For the text-containing cell, return its midpoint in (X, Y) coordinate format. 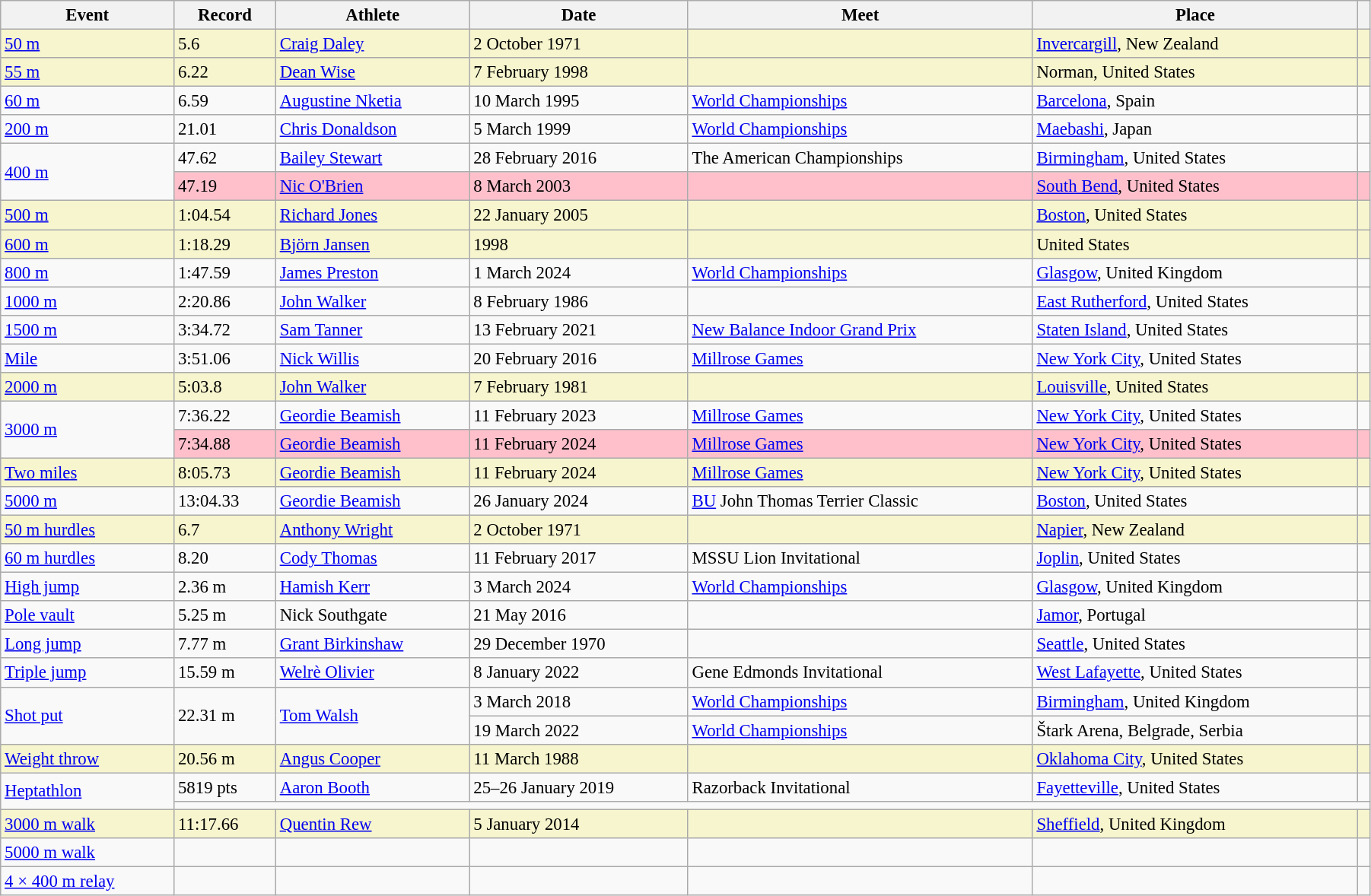
11 February 2017 (578, 558)
The American Championships (860, 158)
29 December 1970 (578, 644)
6.59 (225, 101)
Angus Cooper (373, 758)
600 m (87, 244)
26 January 2024 (578, 501)
28 February 2016 (578, 158)
Oklahoma City, United States (1195, 758)
Invercargill, New Zealand (1195, 44)
Cody Thomas (373, 558)
200 m (87, 129)
BU John Thomas Terrier Classic (860, 501)
1:18.29 (225, 244)
25–26 January 2019 (578, 787)
60 m (87, 101)
21 May 2016 (578, 615)
Craig Daley (373, 44)
7:34.88 (225, 444)
6.22 (225, 72)
7 February 1998 (578, 72)
Aaron Booth (373, 787)
13:04.33 (225, 501)
West Lafayette, United States (1195, 673)
Napier, New Zealand (1195, 530)
800 m (87, 272)
Richard Jones (373, 215)
Fayetteville, United States (1195, 787)
4 × 400 m relay (87, 881)
11 February 2023 (578, 415)
60 m hurdles (87, 558)
8 February 1986 (578, 301)
1000 m (87, 301)
1500 m (87, 329)
3 March 2018 (578, 701)
3000 m walk (87, 824)
Norman, United States (1195, 72)
Bailey Stewart (373, 158)
Meet (860, 15)
5819 pts (225, 787)
1:04.54 (225, 215)
50 m (87, 44)
Barcelona, Spain (1195, 101)
Birmingham, United Kingdom (1195, 701)
Staten Island, United States (1195, 329)
Joplin, United States (1195, 558)
21.01 (225, 129)
South Bend, United States (1195, 186)
Gene Edmonds Invitational (860, 673)
East Rutherford, United States (1195, 301)
400 m (87, 172)
High jump (87, 587)
Shot put (87, 715)
United States (1195, 244)
Welrè Olivier (373, 673)
3:51.06 (225, 358)
500 m (87, 215)
Event (87, 15)
Nick Willis (373, 358)
Louisville, United States (1195, 387)
Anthony Wright (373, 530)
James Preston (373, 272)
Hamish Kerr (373, 587)
Sheffield, United Kingdom (1195, 824)
Place (1195, 15)
Seattle, United States (1195, 644)
5000 m walk (87, 853)
2:20.86 (225, 301)
8 March 2003 (578, 186)
2000 m (87, 387)
5.6 (225, 44)
Maebashi, Japan (1195, 129)
19 March 2022 (578, 730)
11:17.66 (225, 824)
47.19 (225, 186)
Athlete (373, 15)
13 February 2021 (578, 329)
8 January 2022 (578, 673)
7 February 1981 (578, 387)
5 January 2014 (578, 824)
22 January 2005 (578, 215)
1998 (578, 244)
5.25 m (225, 615)
Štark Arena, Belgrade, Serbia (1195, 730)
2.36 m (225, 587)
10 March 1995 (578, 101)
6.7 (225, 530)
Birmingham, United States (1195, 158)
Record (225, 15)
Tom Walsh (373, 715)
Nic O'Brien (373, 186)
3:34.72 (225, 329)
8:05.73 (225, 472)
Date (578, 15)
Quentin Rew (373, 824)
Two miles (87, 472)
Pole vault (87, 615)
47.62 (225, 158)
Jamor, Portugal (1195, 615)
Heptathlon (87, 791)
20.56 m (225, 758)
Weight throw (87, 758)
3 March 2024 (578, 587)
7:36.22 (225, 415)
Mile (87, 358)
15.59 m (225, 673)
Long jump (87, 644)
11 March 1988 (578, 758)
22.31 m (225, 715)
55 m (87, 72)
5 March 1999 (578, 129)
7.77 m (225, 644)
Razorback Invitational (860, 787)
Dean Wise (373, 72)
1 March 2024 (578, 272)
20 February 2016 (578, 358)
3000 m (87, 429)
Nick Southgate (373, 615)
Björn Jansen (373, 244)
8.20 (225, 558)
Grant Birkinshaw (373, 644)
MSSU Lion Invitational (860, 558)
Augustine Nketia (373, 101)
5:03.8 (225, 387)
Triple jump (87, 673)
1:47.59 (225, 272)
Sam Tanner (373, 329)
5000 m (87, 501)
50 m hurdles (87, 530)
New Balance Indoor Grand Prix (860, 329)
Chris Donaldson (373, 129)
